Determine the [x, y] coordinate at the center of the cell enclosing the given text.  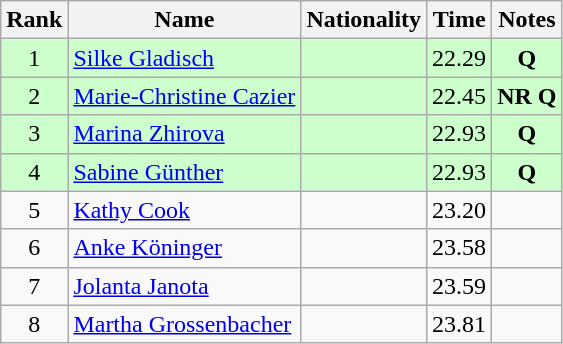
23.58 [460, 248]
22.29 [460, 58]
NR Q [527, 96]
22.45 [460, 96]
Rank [34, 20]
Anke Köninger [184, 248]
23.59 [460, 286]
Marina Zhirova [184, 134]
Silke Gladisch [184, 58]
Jolanta Janota [184, 286]
2 [34, 96]
6 [34, 248]
Notes [527, 20]
Nationality [364, 20]
Time [460, 20]
23.81 [460, 324]
1 [34, 58]
Kathy Cook [184, 210]
3 [34, 134]
Martha Grossenbacher [184, 324]
7 [34, 286]
23.20 [460, 210]
Sabine Günther [184, 172]
5 [34, 210]
8 [34, 324]
Marie-Christine Cazier [184, 96]
Name [184, 20]
4 [34, 172]
